Determine the (X, Y) coordinate at the center of the cell enclosing the given text.  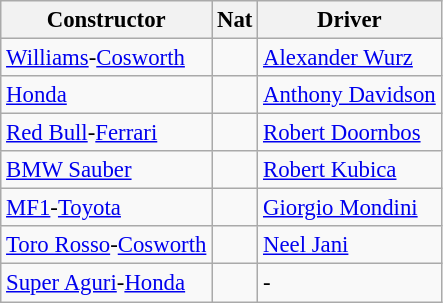
Constructor (106, 20)
Driver (350, 20)
Toro Rosso-Cosworth (106, 245)
Anthony Davidson (350, 95)
Robert Doornbos (350, 133)
Nat (235, 20)
Honda (106, 95)
Neel Jani (350, 245)
Alexander Wurz (350, 58)
Williams-Cosworth (106, 58)
Red Bull-Ferrari (106, 133)
- (350, 283)
Robert Kubica (350, 170)
MF1-Toyota (106, 208)
Super Aguri-Honda (106, 283)
BMW Sauber (106, 170)
Giorgio Mondini (350, 208)
